From the cell containing the given text, extract its center point as [x, y] coordinate. 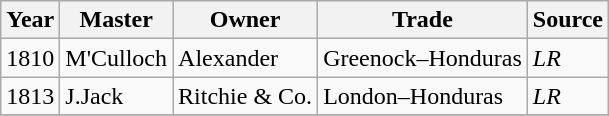
Ritchie & Co. [246, 96]
M'Culloch [116, 58]
Owner [246, 20]
London–Honduras [423, 96]
Year [30, 20]
1813 [30, 96]
Greenock–Honduras [423, 58]
Alexander [246, 58]
Source [568, 20]
1810 [30, 58]
Trade [423, 20]
J.Jack [116, 96]
Master [116, 20]
